Search for the cell housing the specified text and yield its [x, y] center coordinate. 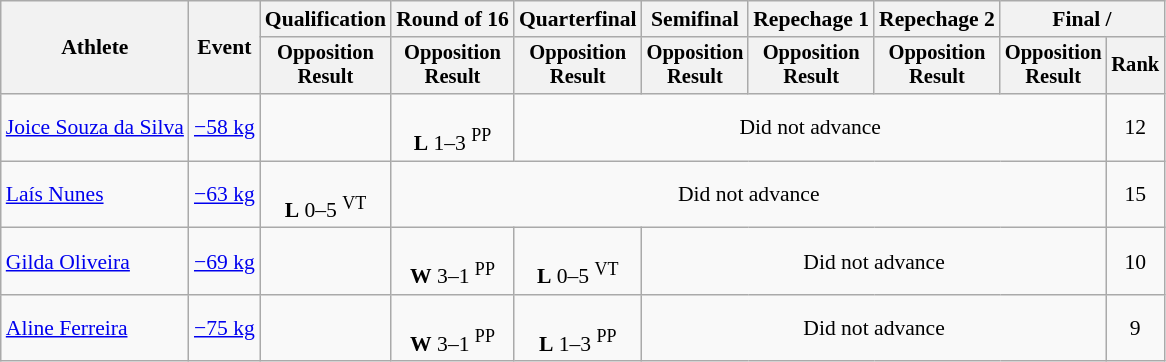
Rank [1135, 66]
Aline Ferreira [95, 328]
Laís Nunes [95, 194]
Qualification [326, 19]
Final / [1082, 19]
15 [1135, 194]
Semifinal [696, 19]
−58 kg [224, 128]
−75 kg [224, 328]
9 [1135, 328]
Round of 16 [452, 19]
−63 kg [224, 194]
Joice Souza da Silva [95, 128]
Repechage 2 [937, 19]
−69 kg [224, 262]
Event [224, 48]
Athlete [95, 48]
Quarterfinal [578, 19]
12 [1135, 128]
Gilda Oliveira [95, 262]
Repechage 1 [811, 19]
10 [1135, 262]
